Return [X, Y] of the center of cell containing provided text 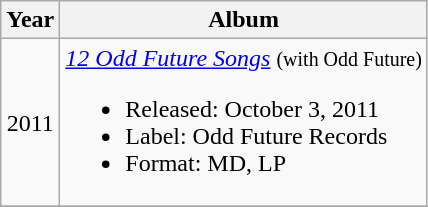
2011 [30, 122]
Year [30, 20]
12 Odd Future Songs (with Odd Future)Released: October 3, 2011Label: Odd Future RecordsFormat: MD, LP [244, 122]
Album [244, 20]
